Output the (x, y) coordinate of the center of the cell containing the given text.  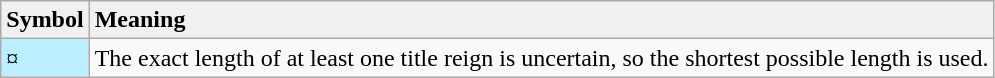
The exact length of at least one title reign is uncertain, so the shortest possible length is used. (542, 58)
¤ (45, 58)
Symbol (45, 20)
Meaning (542, 20)
